Extract the [X, Y] coordinate from the center of the cell holding the provided text.  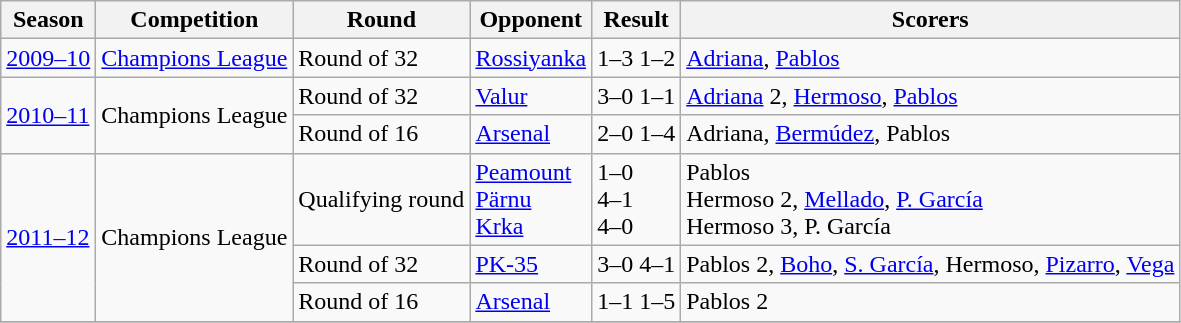
Adriana, Bermúdez, Pablos [930, 134]
Pablos 2 [930, 302]
Result [636, 20]
Season [48, 20]
2009–10 [48, 58]
2010–11 [48, 115]
PablosHermoso 2, Mellado, P. GarcíaHermoso 3, P. García [930, 199]
Qualifying round [382, 199]
2011–12 [48, 237]
Pablos 2, Boho, S. García, Hermoso, Pizarro, Vega [930, 264]
Competition [194, 20]
1–04–14–0 [636, 199]
Round [382, 20]
Peamount Pärnu Krka [531, 199]
Scorers [930, 20]
PK-35 [531, 264]
Rossiyanka [531, 58]
Adriana, Pablos [930, 58]
1–1 1–5 [636, 302]
2–0 1–4 [636, 134]
3–0 1–1 [636, 96]
1–3 1–2 [636, 58]
Adriana 2, Hermoso, Pablos [930, 96]
3–0 4–1 [636, 264]
Valur [531, 96]
Opponent [531, 20]
